Return the (x, y) coordinate for the center point of the cell that contains the specified text.  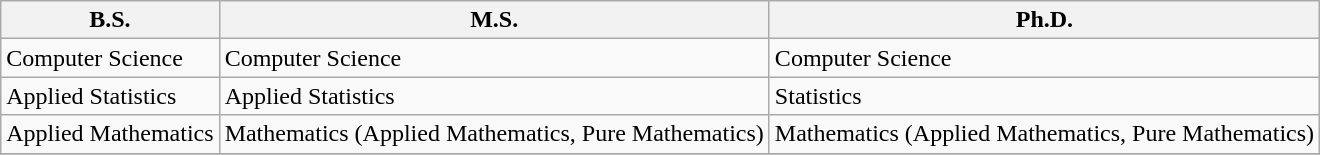
Applied Mathematics (110, 134)
Statistics (1044, 96)
M.S. (494, 20)
Ph.D. (1044, 20)
B.S. (110, 20)
